Detect which cell encompasses the target text, then output its (X, Y) center coordinate. 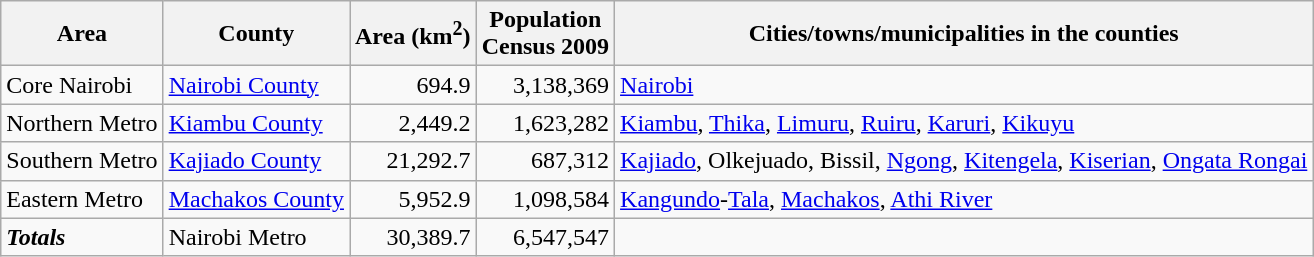
Kiambu County (256, 123)
1,098,584 (545, 199)
Area (82, 34)
694.9 (414, 85)
1,623,282 (545, 123)
21,292.7 (414, 161)
PopulationCensus 2009 (545, 34)
Kiambu, Thika, Limuru, Ruiru, Karuri, Kikuyu (964, 123)
Machakos County (256, 199)
Kajiado, Olkejuado, Bissil, Ngong, Kitengela, Kiserian, Ongata Rongai (964, 161)
Nairobi Metro (256, 237)
30,389.7 (414, 237)
Kangundo-Tala, Machakos, Athi River (964, 199)
Kajiado County (256, 161)
County (256, 34)
2,449.2 (414, 123)
Nairobi (964, 85)
Core Nairobi (82, 85)
5,952.9 (414, 199)
Nairobi County (256, 85)
Northern Metro (82, 123)
6,547,547 (545, 237)
3,138,369 (545, 85)
Eastern Metro (82, 199)
Area (km2) (414, 34)
Cities/towns/municipalities in the counties (964, 34)
687,312 (545, 161)
Totals (82, 237)
Southern Metro (82, 161)
